Detect which cell encompasses the target text, then output its (X, Y) center coordinate. 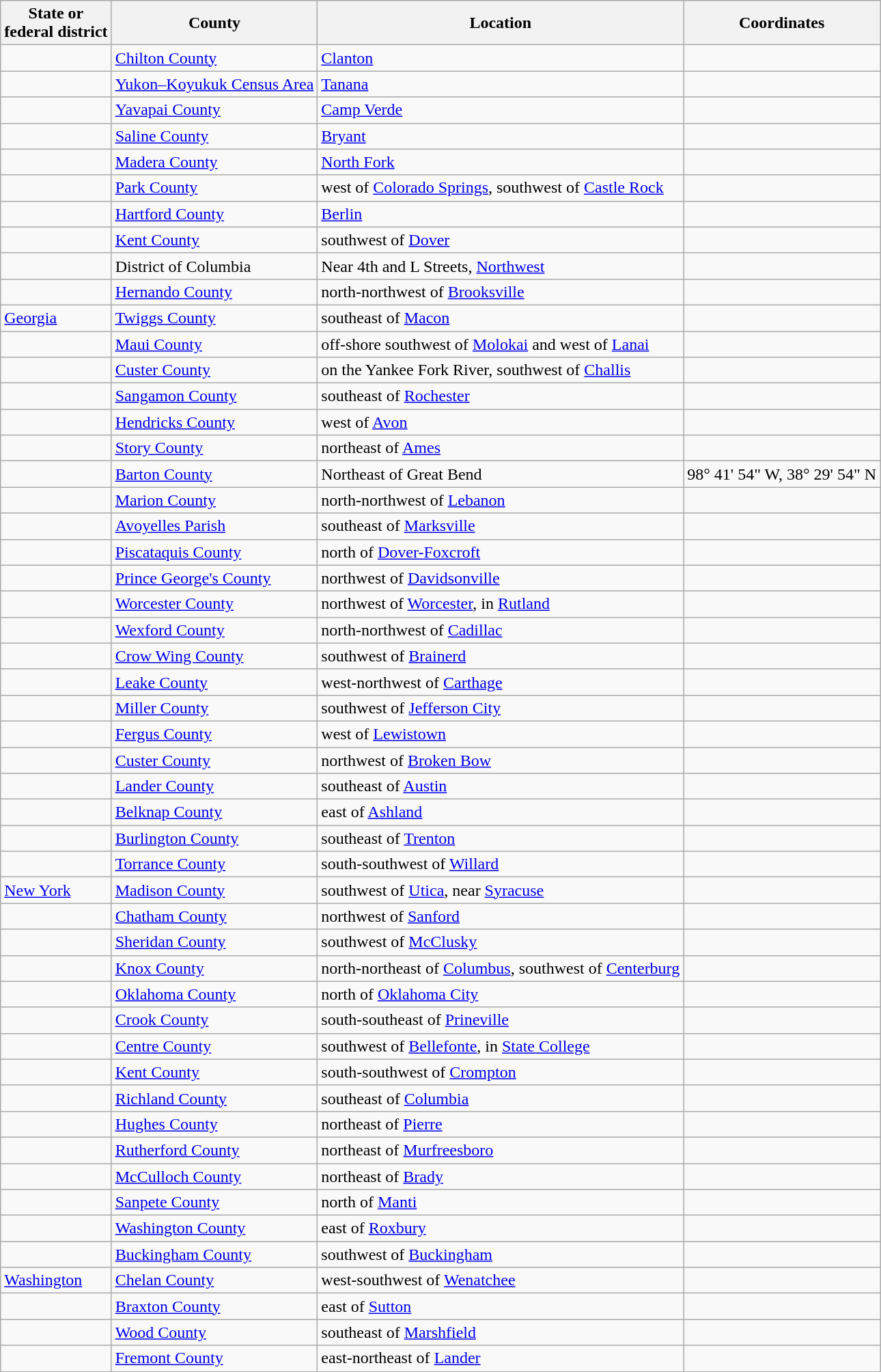
west of Colorado Springs, southwest of Castle Rock (501, 188)
southwest of Brainerd (501, 656)
District of Columbia (214, 266)
Camp Verde (501, 110)
northwest of Worcester, in Rutland (501, 604)
McCulloch County (214, 1176)
Sangamon County (214, 396)
Story County (214, 448)
Knox County (214, 968)
southwest of Utica, near Syracuse (501, 890)
off-shore southwest of Molokai and west of Lanai (501, 344)
Hendricks County (214, 422)
Chatham County (214, 916)
Twiggs County (214, 318)
Miller County (214, 708)
Fremont County (214, 1358)
northeast of Brady (501, 1176)
southwest of Bellefonte, in State College (501, 1046)
Wood County (214, 1332)
Washington County (214, 1229)
Saline County (214, 136)
Chilton County (214, 58)
southeast of Columbia (501, 1098)
Oklahoma County (214, 994)
New York (56, 890)
Location (501, 23)
Marion County (214, 500)
Bryant (501, 136)
north-northwest of Lebanon (501, 500)
Madison County (214, 890)
southeast of Marksville (501, 526)
Tanana (501, 84)
east of Sutton (501, 1306)
southwest of Jefferson City (501, 708)
North Fork (501, 162)
Braxton County (214, 1306)
Maui County (214, 344)
Yukon–Koyukuk Census Area (214, 84)
98° 41' 54" W, 38° 29' 54" N (782, 474)
Hughes County (214, 1124)
southeast of Trenton (501, 838)
north-northwest of Cadillac (501, 630)
southeast of Austin (501, 786)
on the Yankee Fork River, southwest of Challis (501, 370)
Centre County (214, 1046)
Torrance County (214, 864)
Northeast of Great Bend (501, 474)
southwest of Buckingham (501, 1254)
Crook County (214, 1020)
Near 4th and L Streets, Northwest (501, 266)
State orfederal district (56, 23)
Madera County (214, 162)
northeast of Pierre (501, 1124)
north of Oklahoma City (501, 994)
north of Manti (501, 1203)
northwest of Sanford (501, 916)
northwest of Broken Bow (501, 760)
Yavapai County (214, 110)
south-southwest of Crompton (501, 1072)
east of Roxbury (501, 1229)
west of Lewistown (501, 734)
Hartford County (214, 214)
south-southwest of Willard (501, 864)
Lander County (214, 786)
Buckingham County (214, 1254)
Burlington County (214, 838)
Chelan County (214, 1280)
Crow Wing County (214, 656)
southeast of Macon (501, 318)
Barton County (214, 474)
Hernando County (214, 292)
northeast of Murfreesboro (501, 1150)
Richland County (214, 1098)
Piscataquis County (214, 552)
northwest of Davidsonville (501, 578)
southwest of McClusky (501, 942)
west-southwest of Wenatchee (501, 1280)
Georgia (56, 318)
Coordinates (782, 23)
Rutherford County (214, 1150)
Wexford County (214, 630)
Worcester County (214, 604)
Clanton (501, 58)
Washington (56, 1280)
Avoyelles Parish (214, 526)
southeast of Marshfield (501, 1332)
west-northwest of Carthage (501, 682)
Belknap County (214, 812)
Leake County (214, 682)
Berlin (501, 214)
southeast of Rochester (501, 396)
Fergus County (214, 734)
Sheridan County (214, 942)
northeast of Ames (501, 448)
north-northeast of Columbus, southwest of Centerburg (501, 968)
southwest of Dover (501, 240)
west of Avon (501, 422)
east-northeast of Lander (501, 1358)
south-southeast of Prineville (501, 1020)
Sanpete County (214, 1203)
Prince George's County (214, 578)
Park County (214, 188)
County (214, 23)
east of Ashland (501, 812)
north of Dover-Foxcroft (501, 552)
north-northwest of Brooksville (501, 292)
